Find where the given text appears and provide that cell's center as [X, Y] coordinate. 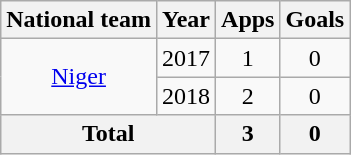
2 [248, 96]
Apps [248, 20]
Year [186, 20]
1 [248, 58]
Total [108, 134]
Goals [315, 20]
3 [248, 134]
National team [79, 20]
Niger [79, 77]
2017 [186, 58]
2018 [186, 96]
